Scan for the cell matching the given text and deliver its [X, Y] coordinate at center. 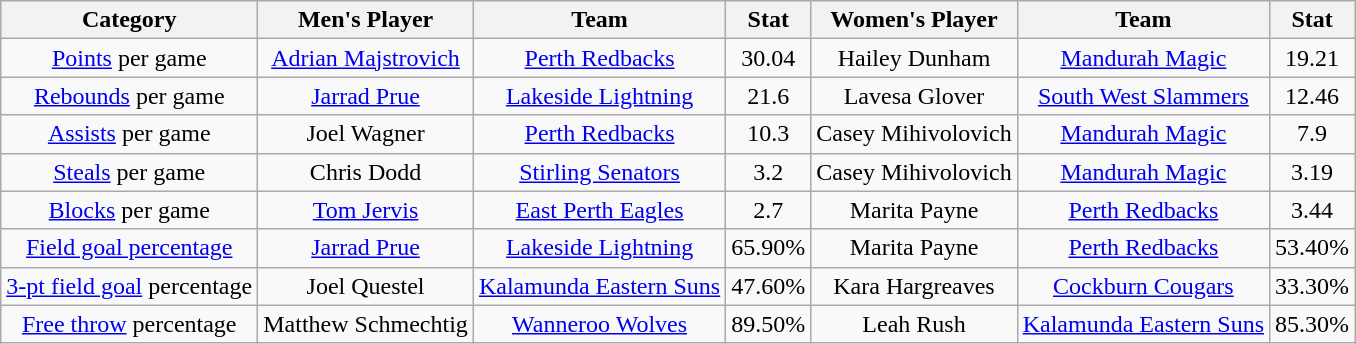
Rebounds per game [130, 96]
85.30% [1312, 324]
Steals per game [130, 172]
Matthew Schmechtig [366, 324]
30.04 [768, 58]
65.90% [768, 248]
South West Slammers [1143, 96]
Women's Player [914, 20]
3.19 [1312, 172]
Assists per game [130, 134]
3-pt field goal percentage [130, 286]
Cockburn Cougars [1143, 286]
Chris Dodd [366, 172]
3.44 [1312, 210]
Joel Questel [366, 286]
Lavesa Glover [914, 96]
47.60% [768, 286]
Points per game [130, 58]
21.6 [768, 96]
89.50% [768, 324]
Wanneroo Wolves [599, 324]
Tom Jervis [366, 210]
Joel Wagner [366, 134]
33.30% [1312, 286]
Blocks per game [130, 210]
19.21 [1312, 58]
12.46 [1312, 96]
Free throw percentage [130, 324]
Adrian Majstrovich [366, 58]
53.40% [1312, 248]
East Perth Eagles [599, 210]
Kara Hargreaves [914, 286]
Hailey Dunham [914, 58]
10.3 [768, 134]
Category [130, 20]
Leah Rush [914, 324]
Men's Player [366, 20]
2.7 [768, 210]
Stirling Senators [599, 172]
3.2 [768, 172]
7.9 [1312, 134]
Field goal percentage [130, 248]
